Capture the cell that displays the provided text and extract its (x, y) central coordinate. 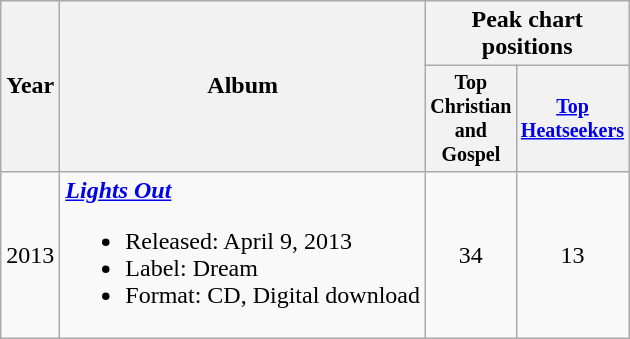
13 (572, 254)
Lights OutReleased: April 9, 2013Label: DreamFormat: CD, Digital download (243, 254)
Year (30, 86)
34 (472, 254)
Top Christian and Gospel (472, 118)
Album (243, 86)
TopHeatseekers (572, 118)
Peak chart positions (528, 34)
2013 (30, 254)
